Search for the cell housing the specified text and yield its [x, y] center coordinate. 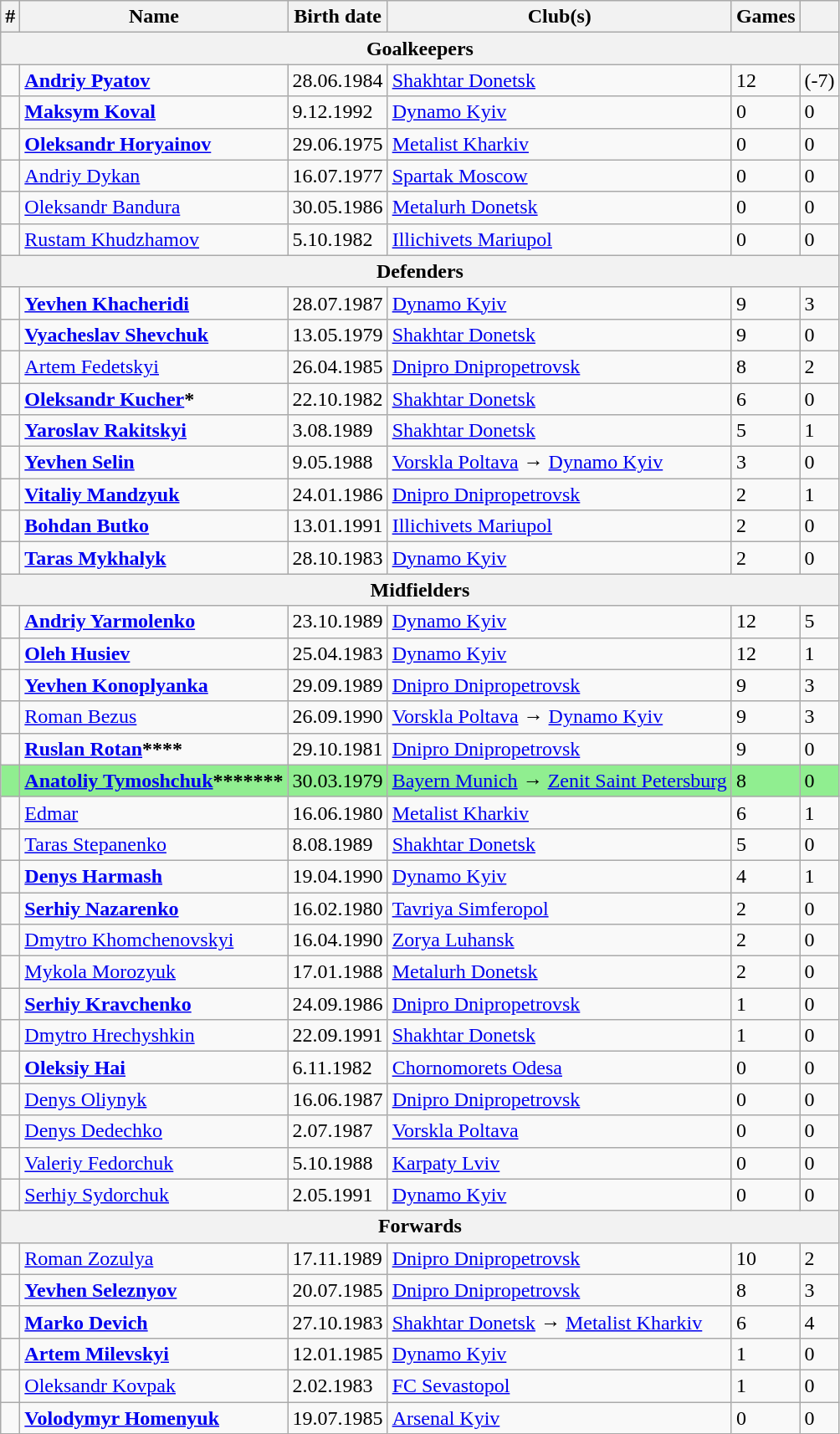
Yevhen Konoplyanka [154, 685]
22.09.1991 [338, 1036]
Yevhen Khacheridi [154, 303]
2.02.1983 [338, 1385]
29.10.1981 [338, 749]
Andriy Dykan [154, 176]
16.04.1990 [338, 940]
Bayern Munich → Zenit Saint Petersburg [559, 781]
Serhiy Sydorchuk [154, 1195]
Serhiy Kravchenko [154, 1004]
6.11.1982 [338, 1068]
Vitaliy Mandzyuk [154, 494]
16.07.1977 [338, 176]
27.10.1983 [338, 1322]
Oleksandr Kovpak [154, 1385]
10 [766, 1258]
3.08.1989 [338, 431]
Goalkeepers [420, 49]
24.01.1986 [338, 494]
Karpaty Lviv [559, 1163]
9.12.1992 [338, 112]
Club(s) [559, 17]
5.10.1982 [338, 239]
Rustam Khudzhamov [154, 239]
2.05.1991 [338, 1195]
Forwards [420, 1227]
Yaroslav Rakitskyi [154, 431]
29.09.1989 [338, 685]
# [10, 17]
8.08.1989 [338, 844]
Midfielders [420, 590]
Maksym Koval [154, 112]
Anatoliy Tymoshchuk******* [154, 781]
Andriy Pyatov [154, 80]
Oleksandr Horyainov [154, 144]
Serhiy Nazarenko [154, 908]
2.07.1987 [338, 1131]
Spartak Moscow [559, 176]
9.05.1988 [338, 463]
Oleksandr Kucher* [154, 399]
Shakhtar Donetsk → Metalist Kharkiv [559, 1322]
13.05.1979 [338, 335]
5.10.1988 [338, 1163]
Dmytro Hrechyshkin [154, 1036]
Chornomorets Odesa [559, 1068]
24.09.1986 [338, 1004]
Mykola Morozyuk [154, 972]
28.06.1984 [338, 80]
Dmytro Khomchenovskyi [154, 940]
13.01.1991 [338, 526]
Edmar [154, 812]
26.09.1990 [338, 717]
Artem Milevskyi [154, 1354]
17.11.1989 [338, 1258]
Ruslan Rotan**** [154, 749]
12.01.1985 [338, 1354]
Bohdan Butko [154, 526]
Oleh Husiev [154, 653]
25.04.1983 [338, 653]
19.04.1990 [338, 876]
Artem Fedetskyi [154, 366]
16.06.1980 [338, 812]
Andriy Yarmolenko [154, 622]
30.03.1979 [338, 781]
Roman Bezus [154, 717]
Zorya Luhansk [559, 940]
Valeriy Fedorchuk [154, 1163]
28.07.1987 [338, 303]
Taras Mykhalyk [154, 558]
30.05.1986 [338, 207]
Birth date [338, 17]
Yevhen Selin [154, 463]
Oleksiy Hai [154, 1068]
Tavriya Simferopol [559, 908]
Games [766, 17]
Oleksandr Bandura [154, 207]
26.04.1985 [338, 366]
Denys Dedechko [154, 1131]
Vyacheslav Shevchuk [154, 335]
20.07.1985 [338, 1290]
FC Sevastopol [559, 1385]
Name [154, 17]
23.10.1989 [338, 622]
(-7) [820, 80]
Volodymyr Homenyuk [154, 1418]
Roman Zozulya [154, 1258]
Arsenal Kyiv [559, 1418]
28.10.1983 [338, 558]
Taras Stepanenko [154, 844]
16.02.1980 [338, 908]
Denys Oliynyk [154, 1099]
22.10.1982 [338, 399]
19.07.1985 [338, 1418]
Yevhen Seleznyov [154, 1290]
Vorskla Poltava [559, 1131]
Defenders [420, 271]
29.06.1975 [338, 144]
17.01.1988 [338, 972]
Denys Harmash [154, 876]
16.06.1987 [338, 1099]
Marko Devich [154, 1322]
